Identify which cell holds the provided text, then report its (x, y) central coordinate. 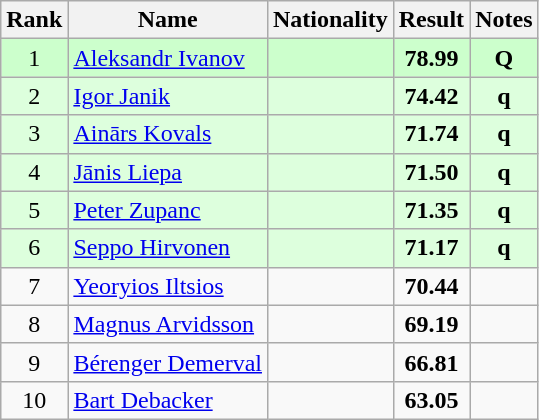
Igor Janik (168, 96)
Jānis Liepa (168, 172)
78.99 (431, 58)
74.42 (431, 96)
Ainārs Kovals (168, 134)
71.17 (431, 248)
71.50 (431, 172)
71.74 (431, 134)
8 (34, 324)
6 (34, 248)
Seppo Hirvonen (168, 248)
71.35 (431, 210)
3 (34, 134)
69.19 (431, 324)
Nationality (330, 20)
2 (34, 96)
70.44 (431, 286)
Bérenger Demerval (168, 362)
Yeoryios Iltsios (168, 286)
5 (34, 210)
4 (34, 172)
Name (168, 20)
Rank (34, 20)
Aleksandr Ivanov (168, 58)
Notes (504, 20)
1 (34, 58)
Bart Debacker (168, 400)
66.81 (431, 362)
Magnus Arvidsson (168, 324)
63.05 (431, 400)
9 (34, 362)
10 (34, 400)
Q (504, 58)
7 (34, 286)
Result (431, 20)
Peter Zupanc (168, 210)
